Detect which cell encompasses the target text, then output its [x, y] center coordinate. 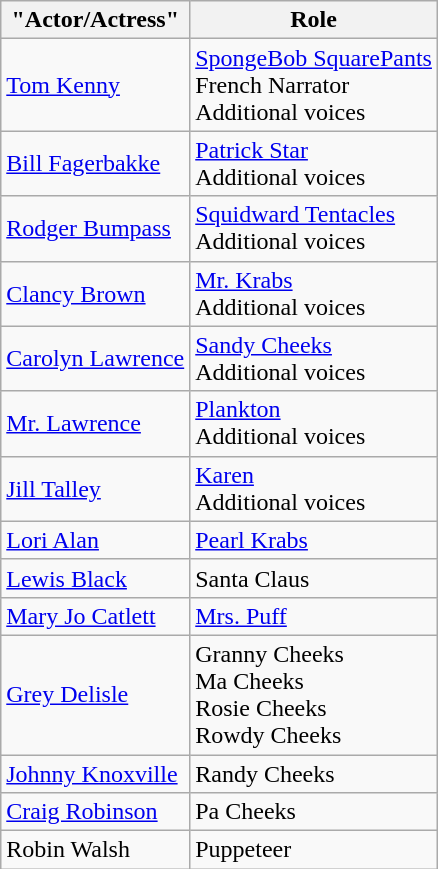
Jill Talley [96, 488]
Grey Delisle [96, 694]
Tom Kenny [96, 85]
Robin Walsh [96, 850]
"Actor/Actress" [96, 20]
SpongeBob SquarePantsFrench NarratorAdditional voices [314, 85]
Squidward TentaclesAdditional voices [314, 228]
Craig Robinson [96, 812]
Randy Cheeks [314, 773]
Santa Claus [314, 578]
PlanktonAdditional voices [314, 424]
Mary Jo Catlett [96, 616]
Sandy CheeksAdditional voices [314, 358]
Clancy Brown [96, 294]
Rodger Bumpass [96, 228]
Carolyn Lawrence [96, 358]
KarenAdditional voices [314, 488]
Johnny Knoxville [96, 773]
Patrick StarAdditional voices [314, 164]
Bill Fagerbakke [96, 164]
Puppeteer [314, 850]
Lori Alan [96, 540]
Role [314, 20]
Pa Cheeks [314, 812]
Lewis Black [96, 578]
Mr. KrabsAdditional voices [314, 294]
Mr. Lawrence [96, 424]
Mrs. Puff [314, 616]
Pearl Krabs [314, 540]
Granny CheeksMa CheeksRosie CheeksRowdy Cheeks [314, 694]
